Output the [X, Y] coordinate of the center of the cell containing the given text.  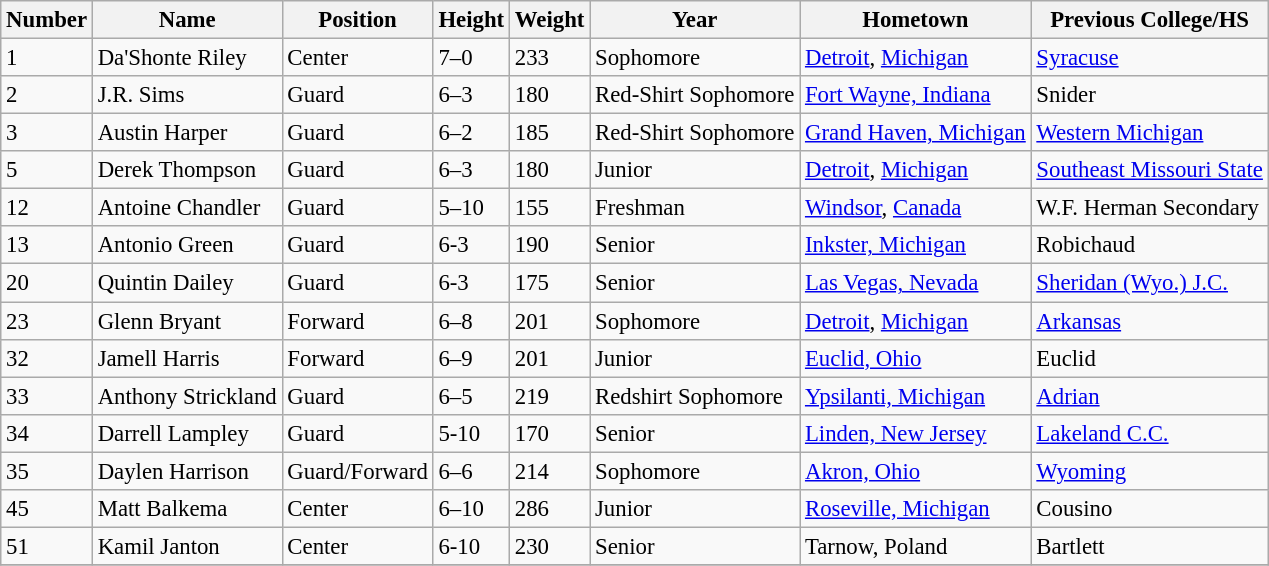
6–2 [471, 133]
Akron, Ohio [916, 471]
Quintin Dailey [187, 283]
7–0 [471, 58]
Hometown [916, 20]
Las Vegas, Nevada [916, 283]
20 [47, 283]
5-10 [471, 433]
Ypsilanti, Michigan [916, 396]
Sheridan (Wyo.) J.C. [1150, 283]
Bartlett [1150, 546]
155 [549, 208]
Inkster, Michigan [916, 245]
190 [549, 245]
3 [47, 133]
2 [47, 95]
Antoine Chandler [187, 208]
Da'Shonte Riley [187, 58]
Adrian [1150, 396]
13 [47, 245]
Redshirt Sophomore [695, 396]
Lakeland C.C. [1150, 433]
12 [47, 208]
175 [549, 283]
170 [549, 433]
Daylen Harrison [187, 471]
45 [47, 509]
286 [549, 509]
Matt Balkema [187, 509]
23 [47, 321]
Western Michigan [1150, 133]
Kamil Janton [187, 546]
230 [549, 546]
Year [695, 20]
Height [471, 20]
Weight [549, 20]
Snider [1150, 95]
Euclid [1150, 358]
Cousino [1150, 509]
Robichaud [1150, 245]
Position [358, 20]
Jamell Harris [187, 358]
Previous College/HS [1150, 20]
Antonio Green [187, 245]
6–6 [471, 471]
233 [549, 58]
6–8 [471, 321]
Anthony Strickland [187, 396]
Guard/Forward [358, 471]
219 [549, 396]
Tarnow, Poland [916, 546]
Roseville, Michigan [916, 509]
Glenn Bryant [187, 321]
185 [549, 133]
5 [47, 170]
Fort Wayne, Indiana [916, 95]
Southeast Missouri State [1150, 170]
Windsor, Canada [916, 208]
Freshman [695, 208]
6–5 [471, 396]
6–10 [471, 509]
35 [47, 471]
5–10 [471, 208]
Name [187, 20]
51 [47, 546]
Number [47, 20]
214 [549, 471]
33 [47, 396]
W.F. Herman Secondary [1150, 208]
Derek Thompson [187, 170]
Austin Harper [187, 133]
Linden, New Jersey [916, 433]
6-10 [471, 546]
J.R. Sims [187, 95]
Grand Haven, Michigan [916, 133]
Darrell Lampley [187, 433]
Euclid, Ohio [916, 358]
Wyoming [1150, 471]
32 [47, 358]
Syracuse [1150, 58]
1 [47, 58]
Arkansas [1150, 321]
34 [47, 433]
6–9 [471, 358]
